Find where the given text appears and provide that cell's center as (x, y) coordinate. 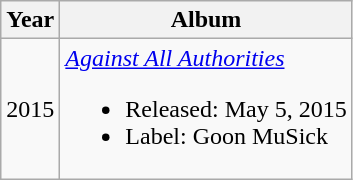
Album (206, 20)
2015 (30, 109)
Year (30, 20)
Against All AuthoritiesReleased: May 5, 2015Label: Goon MuSick (206, 109)
